Extract the [X, Y] coordinate from the center of the cell holding the provided text.  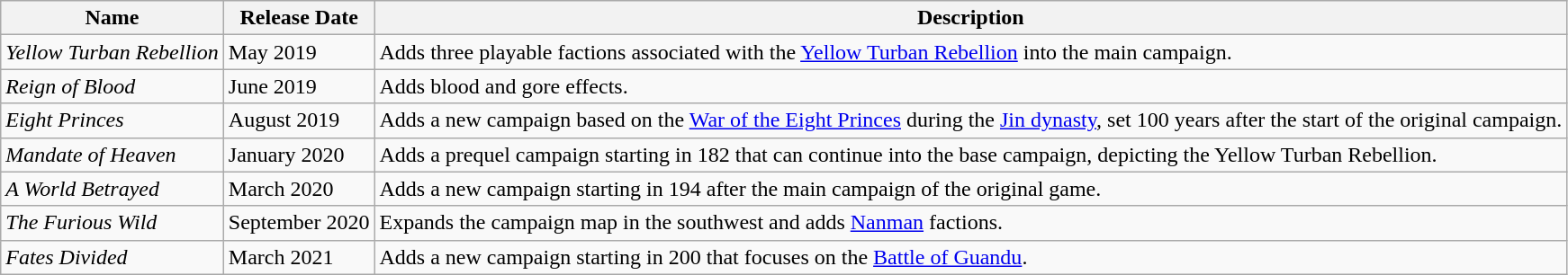
Adds a new campaign starting in 194 after the main campaign of the original game. [970, 189]
Adds a new campaign starting in 200 that focuses on the Battle of Guandu. [970, 257]
A World Betrayed [113, 189]
Yellow Turban Rebellion [113, 52]
Name [113, 18]
March 2020 [299, 189]
September 2020 [299, 223]
Adds a prequel campaign starting in 182 that can continue into the base campaign, depicting the Yellow Turban Rebellion. [970, 155]
Eight Princes [113, 120]
Reign of Blood [113, 86]
Mandate of Heaven [113, 155]
Adds a new campaign based on the War of the Eight Princes during the Jin dynasty, set 100 years after the start of the original campaign. [970, 120]
Description [970, 18]
January 2020 [299, 155]
Release Date [299, 18]
Adds three playable factions associated with the Yellow Turban Rebellion into the main campaign. [970, 52]
March 2021 [299, 257]
August 2019 [299, 120]
The Furious Wild [113, 223]
June 2019 [299, 86]
Expands the campaign map in the southwest and adds Nanman factions. [970, 223]
Fates Divided [113, 257]
Adds blood and gore effects. [970, 86]
May 2019 [299, 52]
